Provide the (x, y) coordinate of the cell's center where the given text is located.  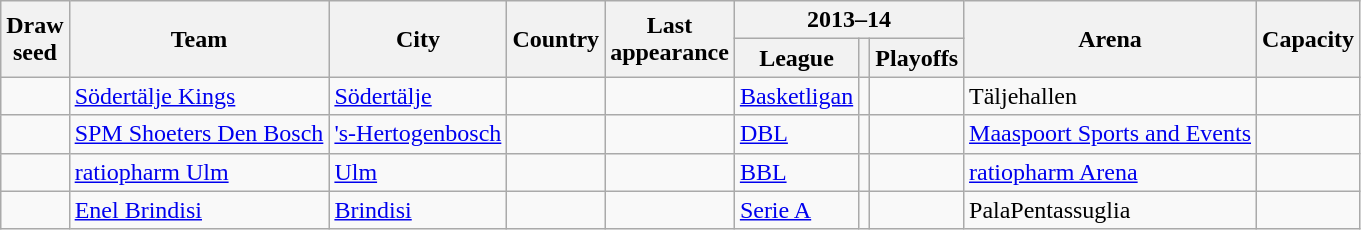
Capacity (1308, 39)
Basketligan (796, 96)
2013–14 (848, 20)
Ulm (418, 172)
Arena (1110, 39)
Team (199, 39)
Enel Brindisi (199, 210)
Täljehallen (1110, 96)
BBL (796, 172)
Södertälje (418, 96)
League (796, 58)
Serie A (796, 210)
's-Hertogenbosch (418, 134)
SPM Shoeters Den Bosch (199, 134)
Playoffs (917, 58)
Last appearance (670, 39)
Draw seed (35, 39)
City (418, 39)
Södertälje Kings (199, 96)
ratiopharm Ulm (199, 172)
PalaPentassuglia (1110, 210)
DBL (796, 134)
Maaspoort Sports and Events (1110, 134)
Country (556, 39)
ratiopharm Arena (1110, 172)
Brindisi (418, 210)
